For the text-containing cell, return its midpoint in (x, y) coordinate format. 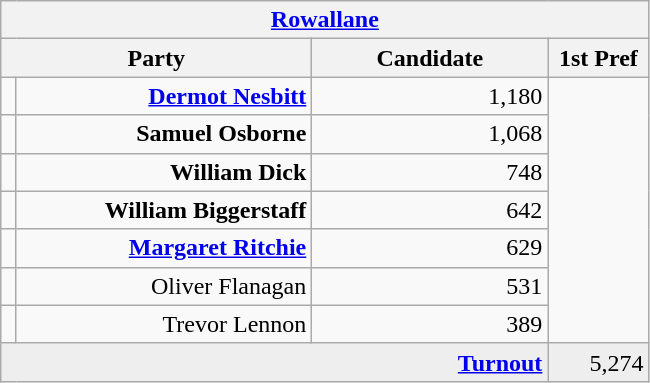
Dermot Nesbitt (164, 96)
389 (430, 324)
Trevor Lennon (164, 324)
Margaret Ritchie (164, 248)
Party (156, 58)
1,068 (430, 134)
William Biggerstaff (164, 210)
Samuel Osborne (164, 134)
5,274 (598, 362)
Candidate (430, 58)
748 (430, 172)
629 (430, 248)
531 (430, 286)
William Dick (164, 172)
1,180 (430, 96)
Turnout (274, 362)
Rowallane (325, 20)
1st Pref (598, 58)
Oliver Flanagan (164, 286)
642 (430, 210)
